Pinpoint the cell where the given text exists, returning its [X, Y] midpoint coordinate. 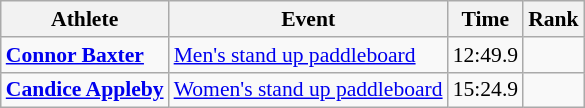
15:24.9 [486, 90]
Athlete [85, 19]
Time [486, 19]
Candice Appleby [85, 90]
Women's stand up paddleboard [308, 90]
12:49.9 [486, 55]
Connor Baxter [85, 55]
Men's stand up paddleboard [308, 55]
Event [308, 19]
Rank [554, 19]
